Determine the (x, y) coordinate at the center of the cell enclosing the given text.  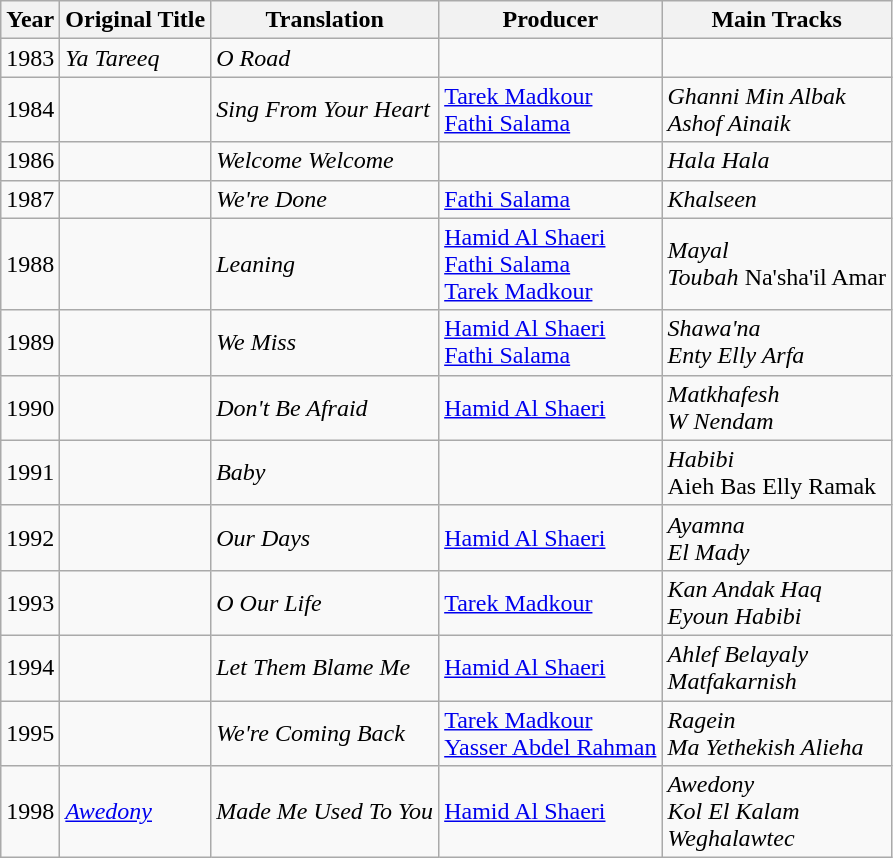
MatkhafeshW Nendam (777, 408)
1994 (30, 668)
Fathi Salama (550, 199)
Awedony (136, 812)
Baby (325, 472)
Made Me Used To You (325, 812)
1991 (30, 472)
Hamid Al ShaeriFathi SalamaTarek Madkour (550, 264)
Translation (325, 20)
Leaning (325, 264)
HabibiAieh Bas Elly Ramak (777, 472)
Main Tracks (777, 20)
Sing From Your Heart (325, 110)
Ya Tareeq (136, 58)
1995 (30, 732)
1990 (30, 408)
Khalseen (777, 199)
1984 (30, 110)
1993 (30, 602)
Tarek MadkourYasser Abdel Rahman (550, 732)
O Our Life (325, 602)
1998 (30, 812)
1987 (30, 199)
Ahlef BelayalyMatfakarnish (777, 668)
1992 (30, 538)
O Road (325, 58)
We're Done (325, 199)
Welcome Welcome (325, 161)
1989 (30, 342)
MayalToubah Na'sha'il Amar (777, 264)
AwedonyKol El KalamWeghalawtec (777, 812)
1988 (30, 264)
1983 (30, 58)
We're Coming Back (325, 732)
We Miss (325, 342)
Producer (550, 20)
Kan Andak HaqEyoun Habibi (777, 602)
Year (30, 20)
Our Days (325, 538)
AyamnaEl Mady (777, 538)
Tarek Madkour (550, 602)
Shawa'naEnty Elly Arfa (777, 342)
Ghanni Min AlbakAshof Ainaik (777, 110)
Hamid Al ShaeriFathi Salama (550, 342)
RageinMa Yethekish Alieha (777, 732)
Tarek MadkourFathi Salama (550, 110)
Original Title (136, 20)
1986 (30, 161)
Don't Be Afraid (325, 408)
Let Them Blame Me (325, 668)
Hala Hala (777, 161)
